Find where the given text appears and provide that cell's center as (X, Y) coordinate. 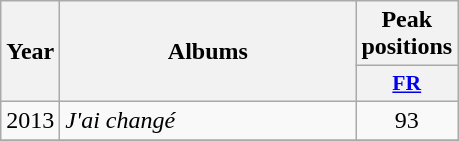
J'ai changé (208, 120)
93 (407, 120)
2013 (30, 120)
FR (407, 84)
Peak positions (407, 34)
Year (30, 52)
Albums (208, 52)
